Search for the cell housing the specified text and yield its [X, Y] center coordinate. 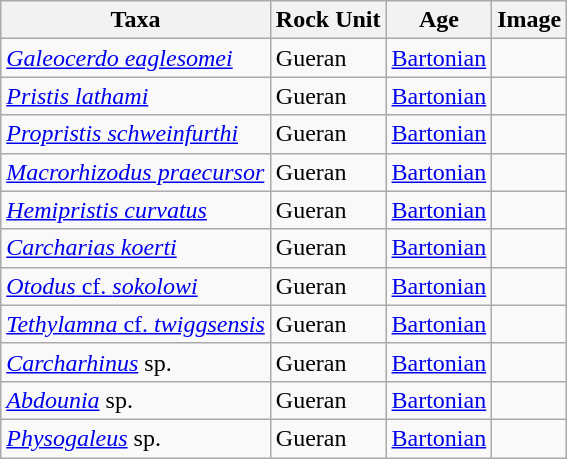
Hemipristis curvatus [136, 210]
Rock Unit [328, 20]
Tethylamna cf. twiggsensis [136, 324]
Propristis schweinfurthi [136, 134]
Carcharias koerti [136, 248]
Otodus cf. sokolowi [136, 286]
Galeocerdo eaglesomei [136, 58]
Image [530, 20]
Pristis lathami [136, 96]
Taxa [136, 20]
Age [439, 20]
Abdounia sp. [136, 400]
Carcharhinus sp. [136, 362]
Macrorhizodus praecursor [136, 172]
Physogaleus sp. [136, 438]
